Pinpoint the cell where the given text exists, returning its (x, y) midpoint coordinate. 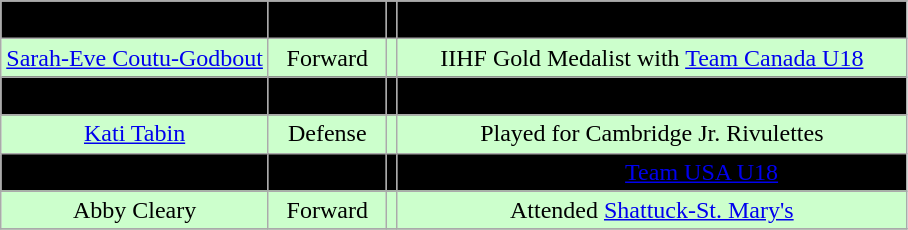
IIHF Gold Medalist with Team Canada U18 (652, 58)
Named to Team USA U18 (652, 172)
Goaltender (327, 96)
Allison Roethke (135, 20)
Attended Shattuck-St. Mary's (652, 210)
Minded net with the New Jersey Colonials (652, 96)
Older sister, Lindsay Roethke plays for Connecticut (652, 20)
Played for Cambridge Jr. Rivulettes (652, 134)
Sarah-Eve Coutu-Godbout (135, 58)
Abbie Ives (135, 96)
Abby Cleary (135, 210)
Kenzie Prater (135, 172)
Kati Tabin (135, 134)
